Determine the (X, Y) coordinate at the center of the cell enclosing the given text.  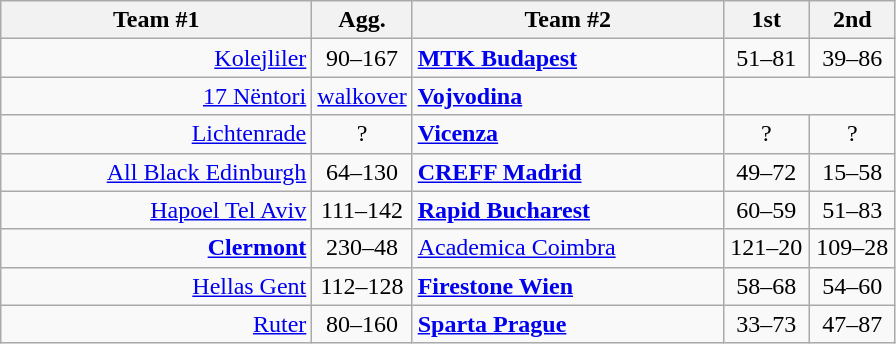
All Black Edinburgh (156, 172)
49–72 (766, 172)
Agg. (362, 20)
Clermont (156, 248)
64–130 (362, 172)
51–83 (852, 210)
39–86 (852, 58)
Ruter (156, 324)
58–68 (766, 286)
CREFF Madrid (568, 172)
51–81 (766, 58)
230–48 (362, 248)
109–28 (852, 248)
Hapoel Tel Aviv (156, 210)
MTK Budapest (568, 58)
Vojvodina (568, 96)
111–142 (362, 210)
Team #1 (156, 20)
60–59 (766, 210)
Rapid Bucharest (568, 210)
walkover (362, 96)
47–87 (852, 324)
1st (766, 20)
Sparta Prague (568, 324)
15–58 (852, 172)
17 Nëntori (156, 96)
Lichtenrade (156, 134)
90–167 (362, 58)
Academica Coimbra (568, 248)
2nd (852, 20)
112–128 (362, 286)
Team #2 (568, 20)
Firestone Wien (568, 286)
121–20 (766, 248)
Vicenza (568, 134)
33–73 (766, 324)
Hellas Gent (156, 286)
Kolejliler (156, 58)
80–160 (362, 324)
54–60 (852, 286)
